Return the [x, y] coordinate for the center point of the cell that contains the specified text.  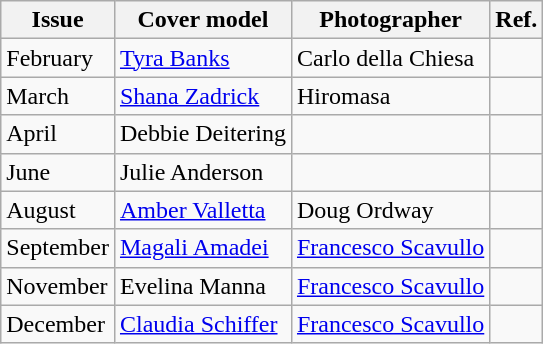
March [58, 96]
Carlo della Chiesa [390, 58]
December [58, 324]
Amber Valletta [202, 210]
Doug Ordway [390, 210]
February [58, 58]
Evelina Manna [202, 286]
Shana Zadrick [202, 96]
September [58, 248]
Tyra Banks [202, 58]
Cover model [202, 20]
June [58, 172]
Issue [58, 20]
Photographer [390, 20]
Claudia Schiffer [202, 324]
Julie Anderson [202, 172]
Debbie Deitering [202, 134]
Ref. [516, 20]
August [58, 210]
Hiromasa [390, 96]
Magali Amadei [202, 248]
November [58, 286]
April [58, 134]
